From the cell containing the given text, extract its center point as (x, y) coordinate. 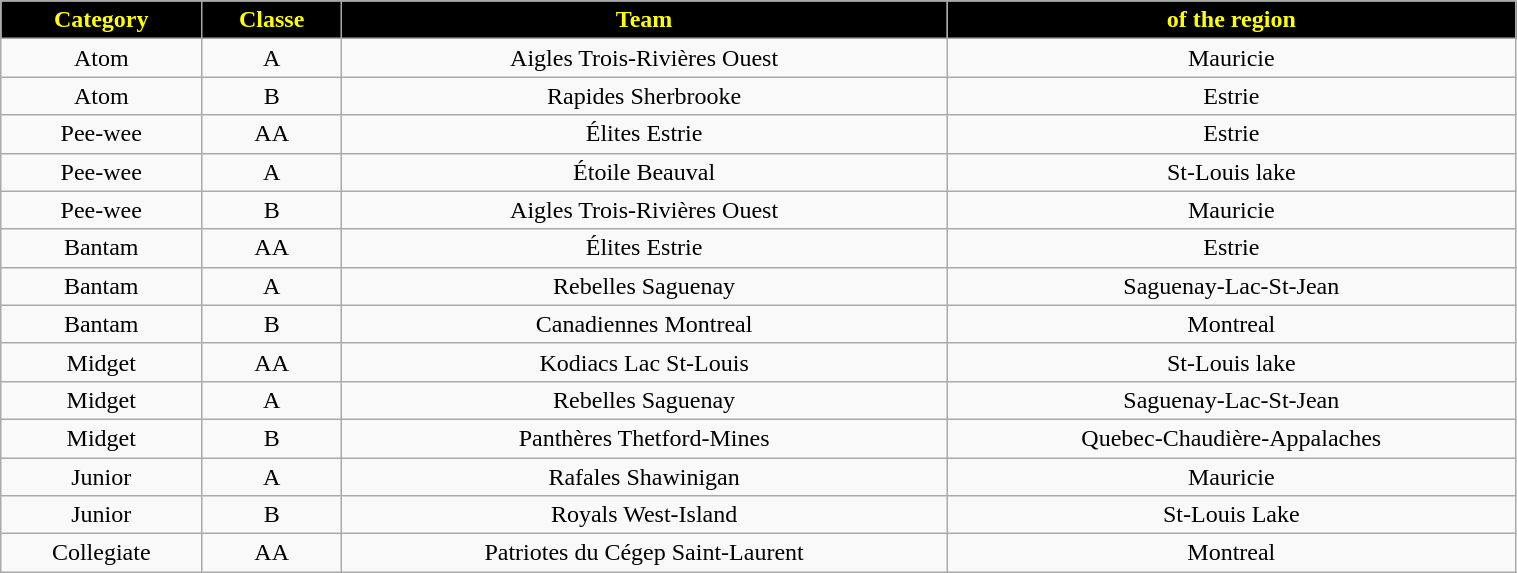
Étoile Beauval (644, 172)
Collegiate (102, 553)
Rafales Shawinigan (644, 477)
Rapides Sherbrooke (644, 96)
Patriotes du Cégep Saint-Laurent (644, 553)
Quebec-Chaudière-Appalaches (1232, 438)
Team (644, 20)
Category (102, 20)
St-Louis Lake (1232, 515)
Panthères Thetford-Mines (644, 438)
Kodiacs Lac St-Louis (644, 362)
Classe (272, 20)
Royals West-Island (644, 515)
Canadiennes Montreal (644, 324)
of the region (1232, 20)
